Capture the cell that displays the provided text and extract its [X, Y] central coordinate. 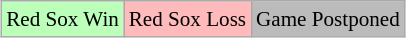
Game Postponed [328, 18]
Red Sox Loss [188, 18]
Red Sox Win [62, 18]
